Return (X, Y) of the center of cell containing provided text 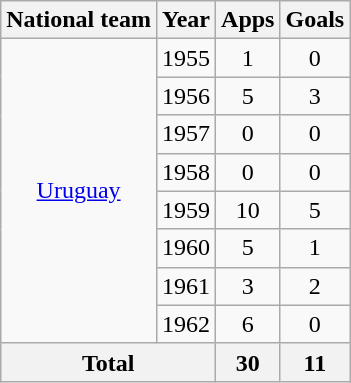
30 (248, 362)
Year (186, 20)
1957 (186, 134)
1962 (186, 324)
National team (79, 20)
1960 (186, 248)
11 (315, 362)
Apps (248, 20)
1956 (186, 96)
1958 (186, 172)
6 (248, 324)
10 (248, 210)
1959 (186, 210)
Uruguay (79, 191)
1961 (186, 286)
Total (108, 362)
1955 (186, 58)
Goals (315, 20)
2 (315, 286)
